Provide the [X, Y] coordinate of the cell's center where the given text is located.  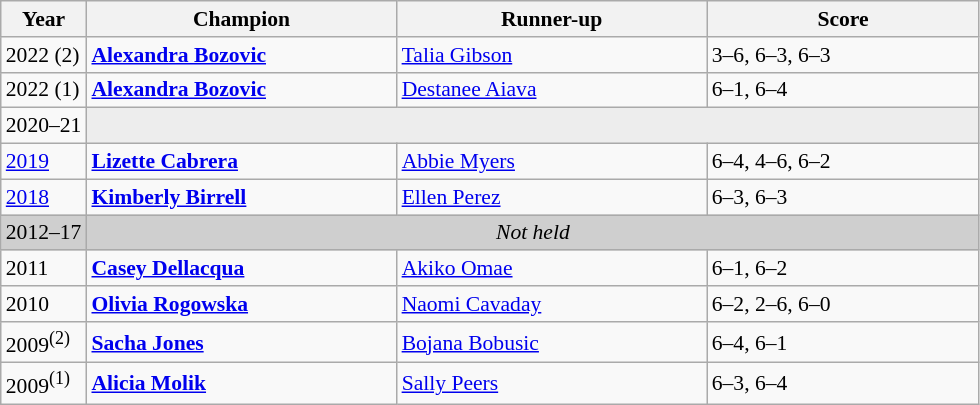
Year [44, 19]
Not held [532, 233]
Ellen Perez [552, 197]
Runner-up [552, 19]
6–3, 6–4 [844, 384]
Sally Peers [552, 384]
3–6, 6–3, 6–3 [844, 55]
Olivia Rogowska [241, 304]
6–1, 6–4 [844, 90]
Kimberly Birrell [241, 197]
Talia Gibson [552, 55]
2019 [44, 162]
2010 [44, 304]
6–4, 6–1 [844, 342]
Sacha Jones [241, 342]
Score [844, 19]
Akiko Omae [552, 269]
Bojana Bobusic [552, 342]
2011 [44, 269]
2020–21 [44, 126]
6–4, 4–6, 6–2 [844, 162]
2018 [44, 197]
Destanee Aiava [552, 90]
6–2, 2–6, 6–0 [844, 304]
6–3, 6–3 [844, 197]
Naomi Cavaday [552, 304]
2022 (2) [44, 55]
6–1, 6–2 [844, 269]
Alicia Molik [241, 384]
Champion [241, 19]
Lizette Cabrera [241, 162]
2022 (1) [44, 90]
2009(2) [44, 342]
Casey Dellacqua [241, 269]
Abbie Myers [552, 162]
2009(1) [44, 384]
2012–17 [44, 233]
